Scan for the cell matching the given text and deliver its [X, Y] coordinate at center. 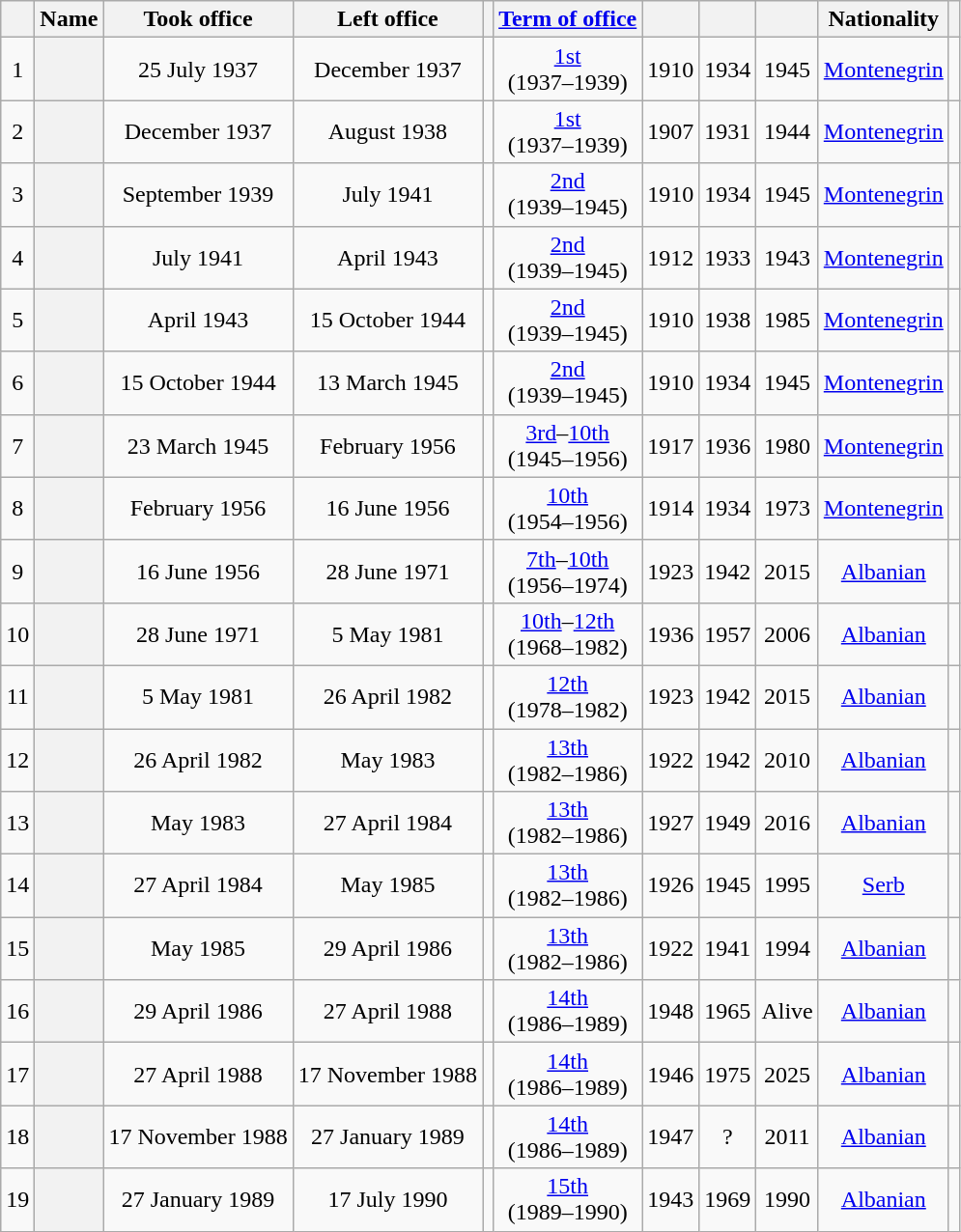
1941 [728, 948]
2025 [787, 1074]
Alive [787, 1012]
1965 [728, 1012]
2006 [787, 633]
16 [17, 1012]
Serb [883, 886]
1975 [728, 1074]
1 [17, 70]
Left office [387, 19]
10th–12th(1968–1982) [568, 633]
18 [17, 1137]
6 [17, 382]
7 [17, 446]
23 March 1945 [198, 446]
2016 [787, 823]
1949 [728, 823]
1927 [670, 823]
8 [17, 508]
13 [17, 823]
3rd–10th(1945–1956) [568, 446]
2010 [787, 759]
1938 [728, 321]
9 [17, 572]
5 [17, 321]
Nationality [883, 19]
1948 [670, 1012]
2 [17, 131]
10th(1954–1956) [568, 508]
7th–10th(1956–1974) [568, 572]
10 [17, 633]
25 July 1937 [198, 70]
14 [17, 886]
1926 [670, 886]
17 [17, 1074]
1912 [670, 257]
2011 [787, 1137]
1957 [728, 633]
1907 [670, 131]
1914 [670, 508]
1985 [787, 321]
11 [17, 697]
1944 [787, 131]
1990 [787, 1199]
Name [70, 19]
August 1938 [387, 131]
1995 [787, 886]
Term of office [568, 19]
1933 [728, 257]
17 July 1990 [387, 1199]
September 1939 [198, 195]
1931 [728, 131]
13 March 1945 [387, 382]
1947 [670, 1137]
12th(1978–1982) [568, 697]
1994 [787, 948]
15th(1989–1990) [568, 1199]
1973 [787, 508]
15 [17, 948]
1917 [670, 446]
3 [17, 195]
19 [17, 1199]
? [728, 1137]
12 [17, 759]
Took office [198, 19]
1946 [670, 1074]
4 [17, 257]
1980 [787, 446]
1969 [728, 1199]
